Return (x, y) of the center of cell containing provided text 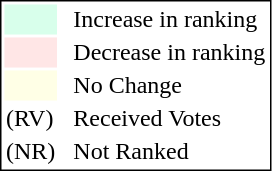
Not Ranked (170, 151)
No Change (170, 85)
Received Votes (170, 119)
Decrease in ranking (170, 53)
Increase in ranking (170, 19)
(NR) (30, 151)
(RV) (30, 119)
